Return (x, y) of the center of cell containing provided text 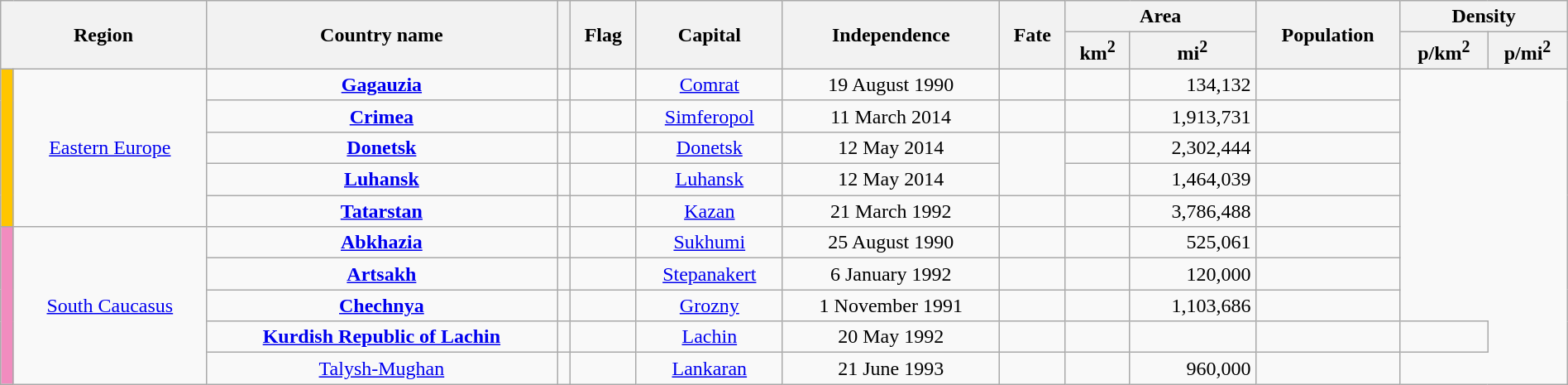
Capital (710, 35)
Talysh-Mughan (381, 368)
120,000 (1193, 274)
South Caucasus (109, 306)
Gagauzia (381, 84)
525,061 (1193, 243)
Comrat (710, 84)
Area (1160, 17)
1 November 1991 (891, 306)
Simferopol (710, 116)
Country name (381, 35)
134,132 (1193, 84)
Tatarstan (381, 211)
1,103,686 (1193, 306)
Kazan (710, 211)
mi2 (1193, 51)
25 August 1990 (891, 243)
km2 (1097, 51)
6 January 1992 (891, 274)
Chechnya (381, 306)
21 June 1993 (891, 368)
Sukhumi (710, 243)
19 August 1990 (891, 84)
p/km2 (1444, 51)
Crimea (381, 116)
Eastern Europe (109, 147)
Grozny (710, 306)
2,302,444 (1193, 147)
Kurdish Republic of Lachin (381, 337)
1,913,731 (1193, 116)
Region (103, 35)
Density (1484, 17)
Lankaran (710, 368)
Stepanakert (710, 274)
Population (1328, 35)
3,786,488 (1193, 211)
960,000 (1193, 368)
11 March 2014 (891, 116)
21 March 1992 (891, 211)
Flag (603, 35)
Lachin (710, 337)
1,464,039 (1193, 180)
Independence (891, 35)
Artsakh (381, 274)
p/mi2 (1527, 51)
20 May 1992 (891, 337)
Fate (1032, 35)
Abkhazia (381, 243)
